Search for the cell housing the specified text and yield its [x, y] center coordinate. 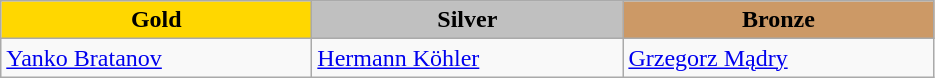
Bronze [778, 20]
Hermann Köhler [468, 58]
Silver [468, 20]
Yanko Bratanov [156, 58]
Gold [156, 20]
Grzegorz Mądry [778, 58]
